Detect which cell encompasses the target text, then output its [X, Y] center coordinate. 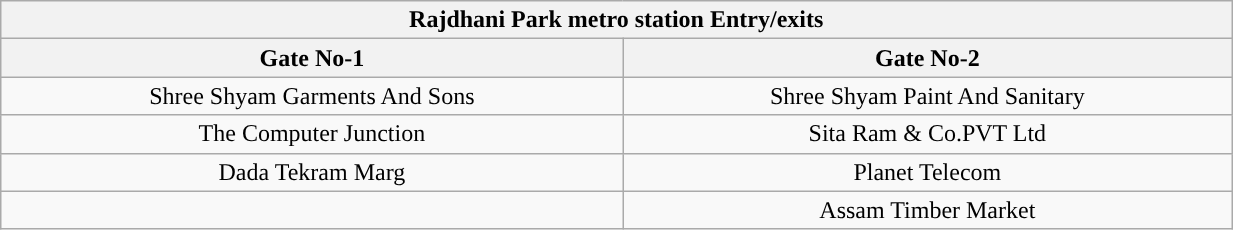
The Computer Junction [312, 134]
Gate No-1 [312, 58]
Dada Tekram Marg [312, 172]
Gate No-2 [928, 58]
Planet Telecom [928, 172]
Assam Timber Market [928, 210]
Sita Ram & Co.PVT Ltd [928, 134]
Rajdhani Park metro station Entry/exits [616, 20]
Shree Shyam Garments And Sons [312, 96]
Shree Shyam Paint And Sanitary [928, 96]
